Detect which cell encompasses the target text, then output its [x, y] center coordinate. 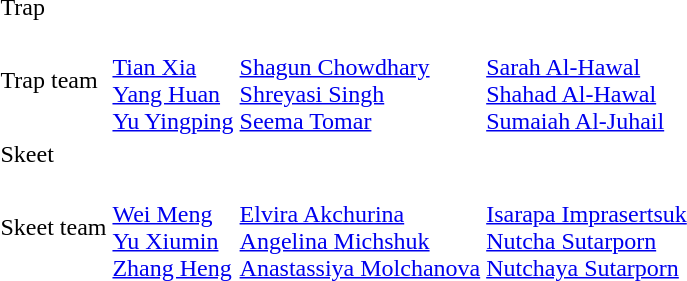
Tian XiaYang HuanYu Yingping [173, 80]
Shagun ChowdharyShreyasi SinghSeema Tomar [360, 80]
